Return [X, Y] of the center of cell containing provided text 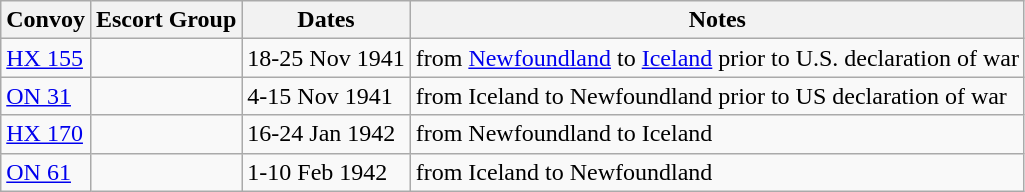
from Newfoundland to Iceland prior to U.S. declaration of war [717, 58]
Escort Group [166, 20]
16-24 Jan 1942 [326, 134]
18-25 Nov 1941 [326, 58]
4-15 Nov 1941 [326, 96]
ON 61 [46, 172]
ON 31 [46, 96]
from Iceland to Newfoundland [717, 172]
HX 170 [46, 134]
HX 155 [46, 58]
from Newfoundland to Iceland [717, 134]
Convoy [46, 20]
1-10 Feb 1942 [326, 172]
from Iceland to Newfoundland prior to US declaration of war [717, 96]
Dates [326, 20]
Notes [717, 20]
